Capture the cell that displays the provided text and extract its [x, y] central coordinate. 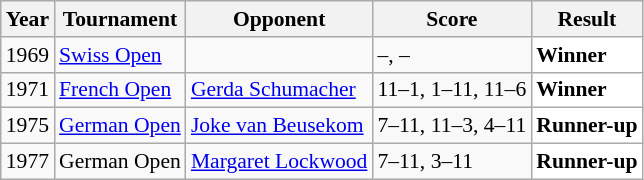
Gerda Schumacher [280, 90]
1975 [28, 126]
Margaret Lockwood [280, 162]
Result [586, 19]
Year [28, 19]
Joke van Beusekom [280, 126]
–, – [452, 55]
7–11, 3–11 [452, 162]
11–1, 1–11, 11–6 [452, 90]
1969 [28, 55]
1971 [28, 90]
1977 [28, 162]
French Open [120, 90]
Tournament [120, 19]
Swiss Open [120, 55]
Opponent [280, 19]
7–11, 11–3, 4–11 [452, 126]
Score [452, 19]
